For the text-containing cell, return its midpoint in [X, Y] coordinate format. 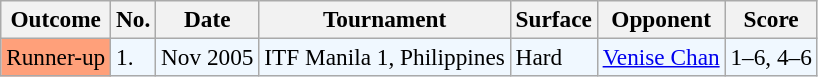
1–6, 4–6 [771, 57]
Date [208, 19]
Nov 2005 [208, 57]
Venise Chan [661, 57]
Hard [554, 57]
No. [134, 19]
Runner-up [56, 57]
Outcome [56, 19]
Surface [554, 19]
1. [134, 57]
ITF Manila 1, Philippines [384, 57]
Opponent [661, 19]
Score [771, 19]
Tournament [384, 19]
